From the cell containing the given text, extract its center point as [x, y] coordinate. 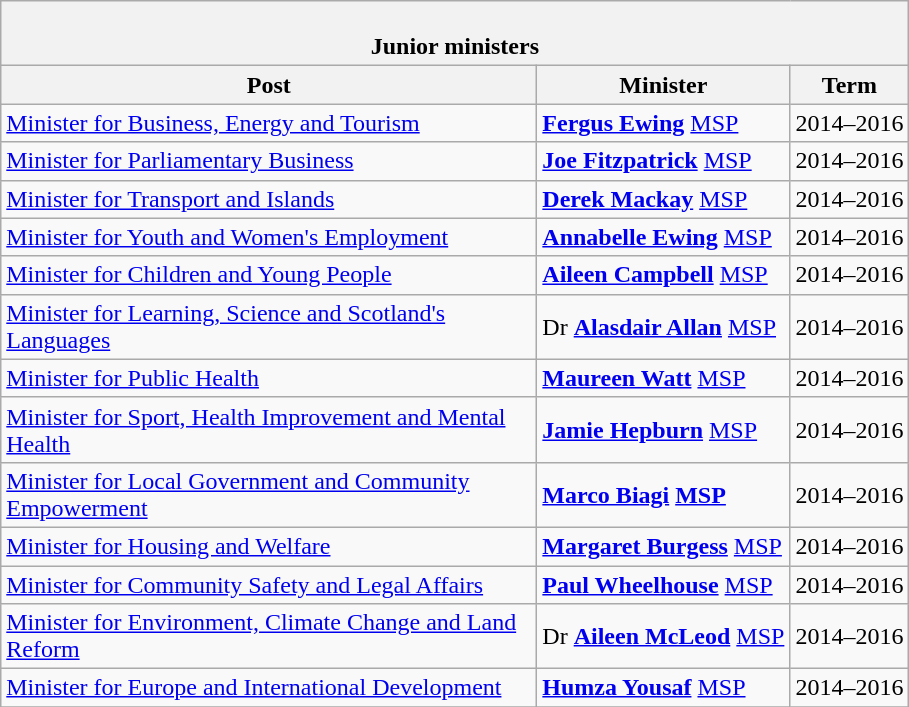
Dr Aileen McLeod MSP [664, 636]
Minister for Youth and Women's Employment [269, 237]
Minister for Community Safety and Legal Affairs [269, 585]
Minister for Learning, Science and Scotland's Languages [269, 326]
Minister for Transport and Islands [269, 199]
Minister [664, 85]
Maureen Watt MSP [664, 378]
Humza Yousaf MSP [664, 688]
Term [850, 85]
Jamie Hepburn MSP [664, 430]
Minister for Children and Young People [269, 275]
Dr Alasdair Allan MSP [664, 326]
Fergus Ewing MSP [664, 123]
Post [269, 85]
Minister for Public Health [269, 378]
Paul Wheelhouse MSP [664, 585]
Minister for Europe and International Development [269, 688]
Joe Fitzpatrick MSP [664, 161]
Marco Biagi MSP [664, 494]
Margaret Burgess MSP [664, 546]
Minister for Housing and Welfare [269, 546]
Annabelle Ewing MSP [664, 237]
Minister for Parliamentary Business [269, 161]
Minister for Business, Energy and Tourism [269, 123]
Minister for Local Government and Community Empowerment [269, 494]
Aileen Campbell MSP [664, 275]
Derek Mackay MSP [664, 199]
Minister for Environment, Climate Change and Land Reform [269, 636]
Minister for Sport, Health Improvement and Mental Health [269, 430]
Junior ministers [455, 34]
